Pinpoint the cell where the given text exists, returning its [X, Y] midpoint coordinate. 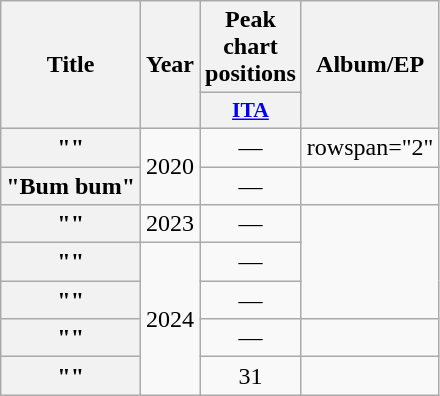
31 [251, 376]
2023 [170, 224]
ITA [251, 111]
"Bum bum" [71, 185]
2024 [170, 319]
Peak chart positions [251, 47]
rowspan="2" [370, 147]
Title [71, 65]
Year [170, 65]
Album/EP [370, 65]
2020 [170, 166]
